Return [X, Y] of the center of cell containing provided text 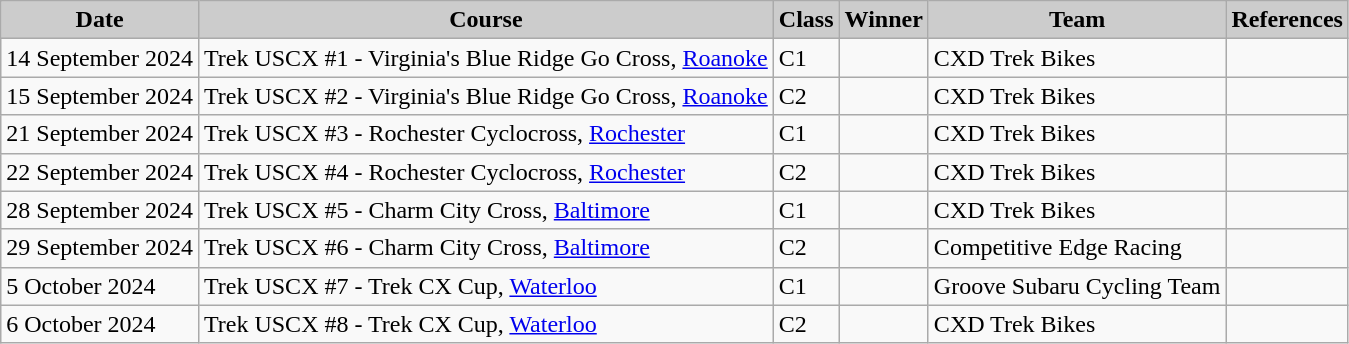
6 October 2024 [100, 324]
22 September 2024 [100, 172]
Trek USCX #5 - Charm City Cross, Baltimore [486, 210]
15 September 2024 [100, 96]
Trek USCX #4 - Rochester Cyclocross, Rochester [486, 172]
5 October 2024 [100, 286]
14 September 2024 [100, 58]
Class [806, 20]
Trek USCX #1 - Virginia's Blue Ridge Go Cross, Roanoke [486, 58]
21 September 2024 [100, 134]
Trek USCX #2 - Virginia's Blue Ridge Go Cross, Roanoke [486, 96]
Date [100, 20]
Winner [884, 20]
Team [1077, 20]
Competitive Edge Racing [1077, 248]
28 September 2024 [100, 210]
Trek USCX #8 - Trek CX Cup, Waterloo [486, 324]
Trek USCX #6 - Charm City Cross, Baltimore [486, 248]
Groove Subaru Cycling Team [1077, 286]
29 September 2024 [100, 248]
Trek USCX #7 - Trek CX Cup, Waterloo [486, 286]
Course [486, 20]
Trek USCX #3 - Rochester Cyclocross, Rochester [486, 134]
References [1288, 20]
